From the cell containing the given text, extract its center point as [x, y] coordinate. 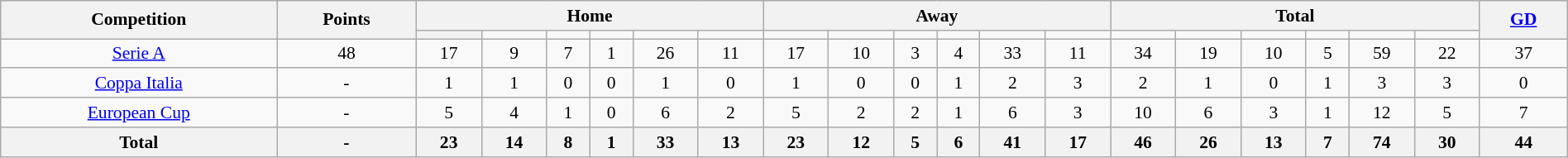
Competition [139, 20]
Points [347, 20]
59 [1381, 53]
34 [1143, 53]
19 [1209, 53]
14 [514, 141]
European Cup [139, 113]
Serie A [139, 53]
41 [1012, 141]
GD [1523, 20]
48 [347, 53]
74 [1381, 141]
30 [1447, 141]
8 [568, 141]
Coppa Italia [139, 83]
22 [1447, 53]
44 [1523, 141]
46 [1143, 141]
9 [514, 53]
Home [590, 16]
Away [937, 16]
37 [1523, 53]
